Determine the [X, Y] coordinate at the center of the cell enclosing the given text.  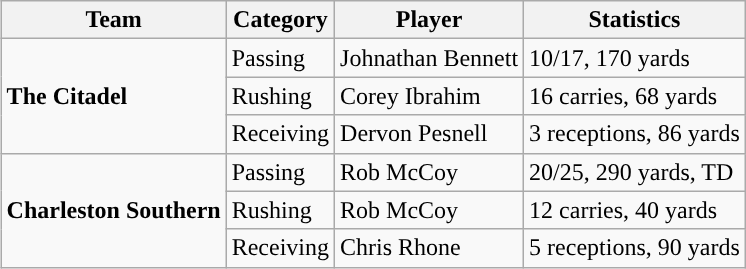
Johnathan Bennett [430, 58]
Corey Ibrahim [430, 96]
Category [280, 20]
The Citadel [114, 96]
20/25, 290 yards, TD [635, 172]
Dervon Pesnell [430, 134]
Chris Rhone [430, 248]
10/17, 170 yards [635, 58]
3 receptions, 86 yards [635, 134]
Charleston Southern [114, 210]
Statistics [635, 20]
Team [114, 20]
5 receptions, 90 yards [635, 248]
Player [430, 20]
12 carries, 40 yards [635, 210]
16 carries, 68 yards [635, 96]
